Return the [x, y] coordinate for the center point of the cell that contains the specified text.  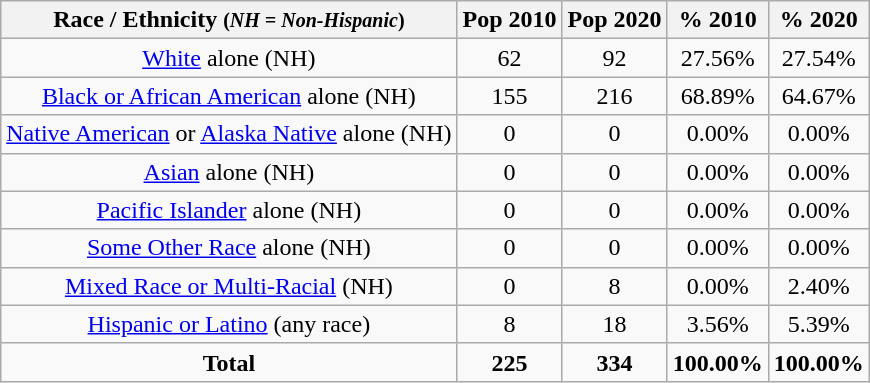
68.89% [718, 96]
27.54% [818, 58]
Pop 2010 [510, 20]
225 [510, 362]
18 [614, 324]
3.56% [718, 324]
27.56% [718, 58]
64.67% [818, 96]
Asian alone (NH) [229, 172]
Total [229, 362]
Some Other Race alone (NH) [229, 248]
Mixed Race or Multi-Racial (NH) [229, 286]
Race / Ethnicity (NH = Non-Hispanic) [229, 20]
% 2020 [818, 20]
92 [614, 58]
2.40% [818, 286]
Pop 2020 [614, 20]
216 [614, 96]
Native American or Alaska Native alone (NH) [229, 134]
5.39% [818, 324]
Pacific Islander alone (NH) [229, 210]
62 [510, 58]
Black or African American alone (NH) [229, 96]
White alone (NH) [229, 58]
334 [614, 362]
Hispanic or Latino (any race) [229, 324]
% 2010 [718, 20]
155 [510, 96]
